Determine the [x, y] coordinate at the center of the cell enclosing the given text.  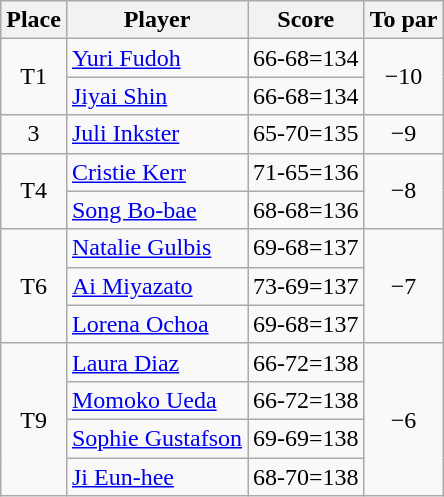
T6 [34, 286]
−9 [404, 134]
T9 [34, 419]
Player [156, 20]
68-70=138 [306, 477]
Jiyai Shin [156, 96]
Place [34, 20]
−10 [404, 77]
Momoko Ueda [156, 400]
T4 [34, 191]
Ji Eun-hee [156, 477]
68-68=136 [306, 210]
−7 [404, 286]
Sophie Gustafson [156, 438]
Ai Miyazato [156, 286]
Natalie Gulbis [156, 248]
65-70=135 [306, 134]
Yuri Fudoh [156, 58]
3 [34, 134]
Song Bo-bae [156, 210]
Lorena Ochoa [156, 324]
−8 [404, 191]
Score [306, 20]
71-65=136 [306, 172]
−6 [404, 419]
Laura Diaz [156, 362]
To par [404, 20]
Cristie Kerr [156, 172]
73-69=137 [306, 286]
69-69=138 [306, 438]
Juli Inkster [156, 134]
T1 [34, 77]
